Locate the cell with the specified text and output its [X, Y] center coordinate. 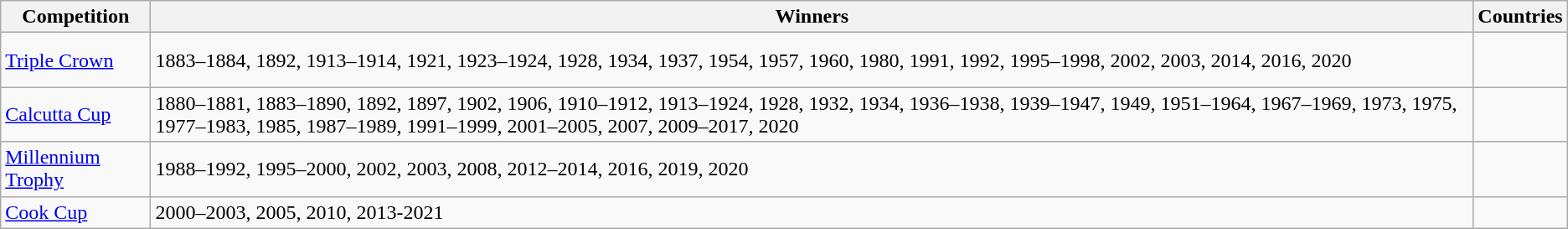
Competition [75, 17]
Countries [1520, 17]
Triple Crown [75, 60]
1883–1884, 1892, 1913–1914, 1921, 1923–1924, 1928, 1934, 1937, 1954, 1957, 1960, 1980, 1991, 1992, 1995–1998, 2002, 2003, 2014, 2016, 2020 [812, 60]
Cook Cup [75, 212]
Millennium Trophy [75, 169]
Winners [812, 17]
2000–2003, 2005, 2010, 2013-2021 [812, 212]
1988–1992, 1995–2000, 2002, 2003, 2008, 2012–2014, 2016, 2019, 2020 [812, 169]
Calcutta Cup [75, 114]
